Locate the cell with the specified text and output its [x, y] center coordinate. 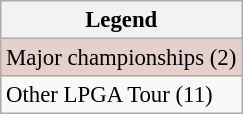
Other LPGA Tour (11) [122, 95]
Major championships (2) [122, 58]
Legend [122, 20]
